Determine the [x, y] coordinate at the center of the cell enclosing the given text.  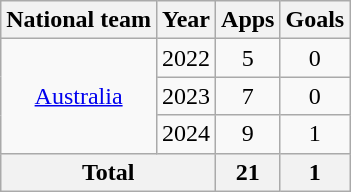
2022 [186, 58]
7 [248, 96]
Year [186, 20]
Goals [315, 20]
Apps [248, 20]
21 [248, 172]
National team [79, 20]
2023 [186, 96]
Australia [79, 96]
Total [108, 172]
9 [248, 134]
5 [248, 58]
2024 [186, 134]
